Return the (x, y) coordinate for the center point of the cell that contains the specified text.  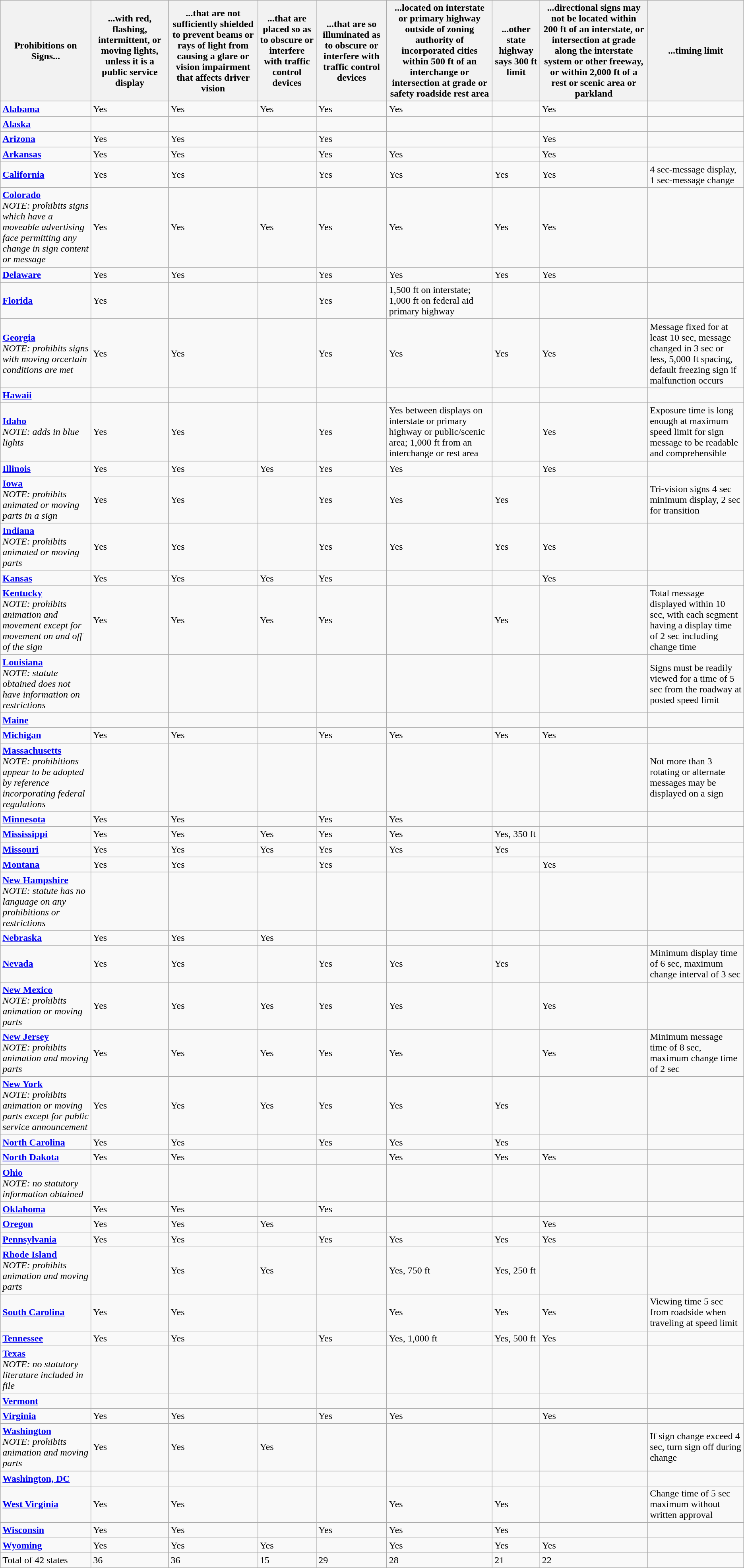
OhioNOTE: no statutory information obtained (46, 1183)
Illinois (46, 469)
...other state highway says 300 ft limit (516, 51)
New MexicoNOTE: prohibits animation or moving parts (46, 1006)
If sign change exceed 4 sec, turn sign off during change (696, 1447)
Oklahoma (46, 1209)
Viewing time 5 sec from roadside when traveling at speed limit (696, 1312)
Missouri (46, 849)
Vermont (46, 1401)
Change time of 5 sec maximum without written approval (696, 1504)
GeorgiaNOTE: prohibits signs with moving orcertain conditions are met (46, 353)
Montana (46, 864)
Yes, 1,000 ft (440, 1338)
LouisianaNOTE: statute obtained does not have information on restrictions (46, 684)
22 (594, 1560)
Exposure time is long enough at maximum speed limit for sign message to be readable and comprehensible (696, 432)
Wisconsin (46, 1530)
Pennsylvania (46, 1239)
Alaska (46, 124)
29 (352, 1560)
Delaware (46, 275)
Tri-vision signs 4 sec minimum display, 2 sec for transition (696, 500)
...that are so illuminated as to obscure or interfere with traffic control devices (352, 51)
New HampshireNOTE: statute has no language on any prohibitions or restrictions (46, 901)
Oregon (46, 1224)
Yes, 500 ft (516, 1338)
Minnesota (46, 819)
WashingtonNOTE: prohibits animation and moving parts (46, 1447)
Virginia (46, 1416)
Tennessee (46, 1338)
TexasNOTE: no statutory literature included in file (46, 1370)
Maine (46, 720)
Yes between displays on interstate or primary highway or public/scenic area; 1,000 ft from an interchange or rest area (440, 432)
Prohibitions on Signs... (46, 51)
Arkansas (46, 154)
Michigan (46, 735)
1,500 ft on interstate; 1,000 ft on federal aid primary highway (440, 300)
Washington, DC (46, 1478)
Hawaii (46, 395)
Yes, 750 ft (440, 1270)
California (46, 175)
4 sec-message display, 1 sec-message change (696, 175)
Yes, 350 ft (516, 834)
Nebraska (46, 938)
Mississippi (46, 834)
15 (287, 1560)
...that are placed so as to obscure or interfere with traffic control devices (287, 51)
New JerseyNOTE: prohibits animation and moving parts (46, 1053)
Florida (46, 300)
Minimum message time of 8 sec, maximum change time of 2 sec (696, 1053)
Total of 42 states (46, 1560)
New YorkNOTE: prohibits animation or moving parts except for public service announcement (46, 1106)
KentuckyNOTE: prohibits animation and movement except for movement on and off of the sign (46, 620)
North Dakota (46, 1157)
IndianaNOTE: prohibits animated or moving parts (46, 547)
...that are not sufficiently shielded to prevent beams or rays of light from causing a glare or vision impairment that affects driver vision (213, 51)
28 (440, 1560)
Yes, 250 ft (516, 1270)
Wyoming (46, 1545)
Total message displayed within 10 sec, with each segment having a display time of 2 sec including change time (696, 620)
Nevada (46, 963)
South Carolina (46, 1312)
North Carolina (46, 1142)
Arizona (46, 139)
Message fixed for at least 10 sec, message changed in 3 sec or less, 5,000 ft spacing, default freezing sign if malfunction occurs (696, 353)
MassachusettsNOTE: prohibitions appear to be adopted by reference incorporating federal regulations (46, 777)
Kansas (46, 578)
Rhode IslandNOTE: prohibits animation and moving parts (46, 1270)
21 (516, 1560)
...with red, flashing, intermittent, or moving lights, unless it is a public service display (130, 51)
Not more than 3 rotating or alternate messages may be displayed on a sign (696, 777)
IdahoNOTE: adds in blue lights (46, 432)
Minimum display time of 6 sec, maximum change interval of 3 sec (696, 963)
...timing limit (696, 51)
West Virginia (46, 1504)
Signs must be readily viewed for a time of 5 sec from the roadway at posted speed limit (696, 684)
Alabama (46, 109)
IowaNOTE: prohibits animated or moving parts in a sign (46, 500)
ColoradoNOTE: prohibits signs which have a moveable advertising face permitting any change in sign content or message (46, 227)
